Output the (x, y) coordinate of the center of the cell containing the given text.  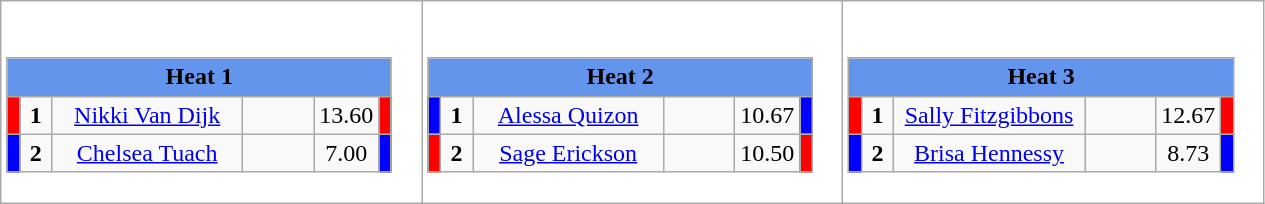
Sally Fitzgibbons (990, 115)
Heat 2 1 Alessa Quizon 10.67 2 Sage Erickson 10.50 (632, 102)
Nikki Van Dijk (148, 115)
Heat 3 (1041, 77)
Heat 1 1 Nikki Van Dijk 13.60 2 Chelsea Tuach 7.00 (212, 102)
Alessa Quizon (568, 115)
Heat 1 (199, 77)
13.60 (346, 115)
Chelsea Tuach (148, 153)
Heat 2 (620, 77)
10.67 (768, 115)
12.67 (1188, 115)
10.50 (768, 153)
Sage Erickson (568, 153)
8.73 (1188, 153)
Heat 3 1 Sally Fitzgibbons 12.67 2 Brisa Hennessy 8.73 (1054, 102)
7.00 (346, 153)
Brisa Hennessy (990, 153)
